Scan for the cell matching the given text and deliver its [X, Y] coordinate at center. 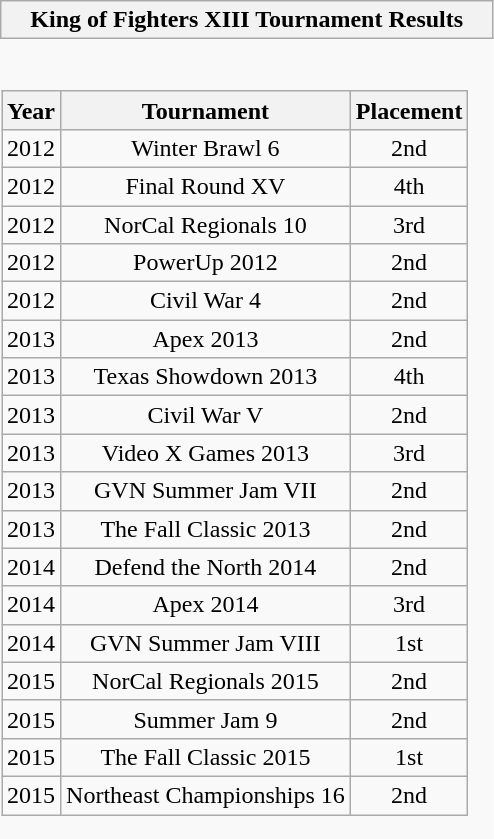
Video X Games 2013 [206, 453]
Winter Brawl 6 [206, 148]
Summer Jam 9 [206, 719]
The Fall Classic 2015 [206, 757]
Final Round XV [206, 186]
Year [32, 110]
Defend the North 2014 [206, 567]
Apex 2013 [206, 339]
Civil War V [206, 415]
The Fall Classic 2013 [206, 529]
Northeast Championships 16 [206, 795]
King of Fighters XIII Tournament Results [247, 20]
PowerUp 2012 [206, 263]
Apex 2014 [206, 605]
Texas Showdown 2013 [206, 377]
GVN Summer Jam VIII [206, 643]
GVN Summer Jam VII [206, 491]
Tournament [206, 110]
NorCal Regionals 2015 [206, 681]
Civil War 4 [206, 301]
Placement [409, 110]
NorCal Regionals 10 [206, 225]
